Provide the (x, y) coordinate of the cell's center where the given text is located.  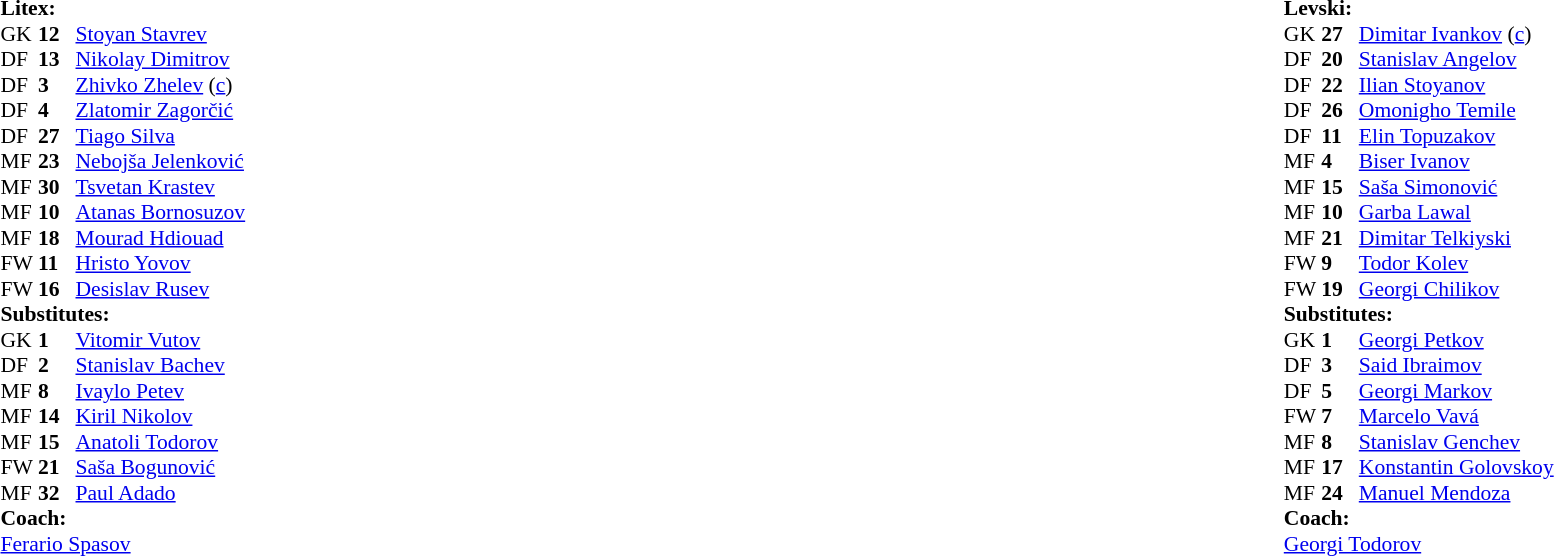
32 (57, 493)
12 (57, 34)
Manuel Mendoza (1456, 493)
Zlatomir Zagorčić (161, 111)
Mourad Hdiouad (161, 238)
14 (57, 417)
Zhivko Zhelev (c) (161, 85)
26 (1340, 111)
Ilian Stoyanov (1456, 85)
Ivaylo Petev (161, 391)
Said Ibraimov (1456, 365)
5 (1340, 391)
Konstantin Golovskoy (1456, 467)
Nikolay Dimitrov (161, 59)
Hristo Yovov (161, 263)
Stanislav Angelov (1456, 59)
23 (57, 161)
Anatoli Todorov (161, 442)
9 (1340, 263)
18 (57, 238)
Dimitar Telkiyski (1456, 238)
30 (57, 187)
Stanislav Genchev (1456, 442)
Vitomir Vutov (161, 340)
17 (1340, 467)
Saša Simonović (1456, 187)
Georgi Chilikov (1456, 289)
Dimitar Ivankov (c) (1456, 34)
20 (1340, 59)
19 (1340, 289)
Todor Kolev (1456, 263)
Stoyan Stavrev (161, 34)
Stanislav Bachev (161, 365)
22 (1340, 85)
Paul Adado (161, 493)
Garba Lawal (1456, 213)
7 (1340, 417)
Biser Ivanov (1456, 161)
16 (57, 289)
2 (57, 365)
Nebojša Jelenković (161, 161)
Atanas Bornosuzov (161, 213)
Tsvetan Krastev (161, 187)
24 (1340, 493)
Georgi Markov (1456, 391)
Kiril Nikolov (161, 417)
13 (57, 59)
Marcelo Vavá (1456, 417)
Georgi Petkov (1456, 340)
Saša Bogunović (161, 467)
Desislav Rusev (161, 289)
Elin Topuzakov (1456, 136)
Tiago Silva (161, 136)
Omonigho Temile (1456, 111)
